Locate the cell with the specified text and output its (X, Y) center coordinate. 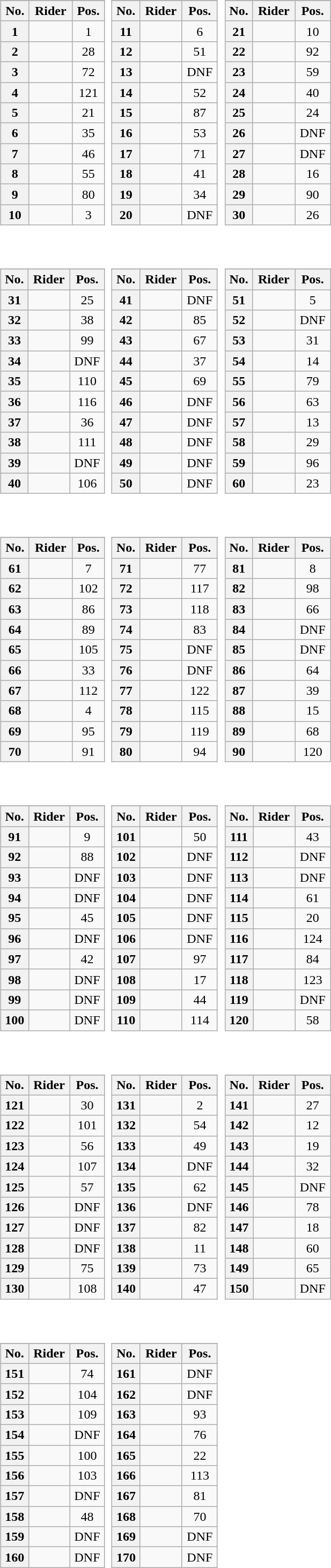
137 (127, 1227)
138 (127, 1248)
144 (239, 1166)
143 (239, 1146)
162 (127, 1394)
154 (14, 1435)
157 (14, 1496)
131 (127, 1105)
146 (239, 1207)
130 (14, 1289)
145 (239, 1187)
151 (14, 1374)
127 (14, 1227)
139 (127, 1269)
No. Rider Pos. 41 DNF 42 85 43 67 44 37 45 69 46 DNF 47 DNF 48 DNF 49 DNF 50 DNF (166, 374)
165 (127, 1456)
168 (127, 1517)
160 (14, 1557)
142 (239, 1126)
No. Rider Pos. 71 77 72 117 73 118 74 83 75 DNF 76 DNF 77 122 78 115 79 119 80 94 (166, 642)
150 (239, 1289)
134 (127, 1166)
149 (239, 1269)
128 (14, 1248)
No. Rider Pos. 101 50 102 DNF 103 DNF 104 DNF 105 DNF 106 DNF 107 97 108 17 109 44 110 114 (166, 911)
159 (14, 1537)
169 (127, 1537)
No. Rider Pos. 131 2 132 54 133 49 134 DNF 135 62 136 DNF 137 82 138 11 139 73 140 47 (166, 1180)
135 (127, 1187)
152 (14, 1394)
161 (127, 1374)
164 (127, 1435)
125 (14, 1187)
147 (239, 1227)
166 (127, 1476)
156 (14, 1476)
133 (127, 1146)
141 (239, 1105)
136 (127, 1207)
126 (14, 1207)
129 (14, 1269)
155 (14, 1456)
167 (127, 1496)
158 (14, 1517)
148 (239, 1248)
153 (14, 1414)
132 (127, 1126)
170 (127, 1557)
163 (127, 1414)
140 (127, 1289)
